Scan for the cell matching the given text and deliver its (X, Y) coordinate at center. 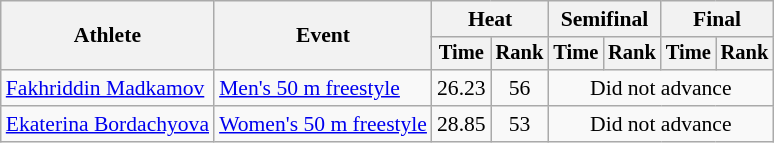
Athlete (108, 36)
53 (520, 124)
Men's 50 m freestyle (323, 88)
56 (520, 88)
Heat (490, 19)
Women's 50 m freestyle (323, 124)
Final (717, 19)
Semifinal (604, 19)
Fakhriddin Madkamov (108, 88)
Event (323, 36)
26.23 (462, 88)
Ekaterina Bordachyova (108, 124)
28.85 (462, 124)
